Capture the cell that displays the provided text and extract its [x, y] central coordinate. 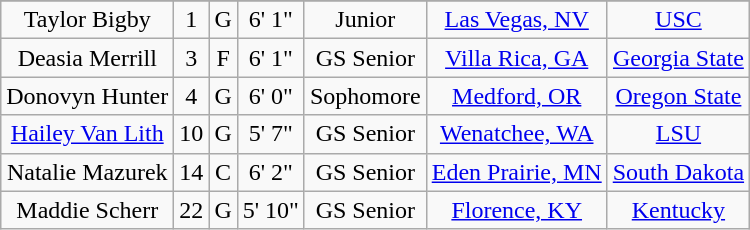
5' 10" [270, 210]
1 [192, 20]
22 [192, 210]
LSU [678, 134]
Kentucky [678, 210]
Deasia Merrill [88, 58]
Wenatchee, WA [516, 134]
3 [192, 58]
C [223, 172]
Donovyn Hunter [88, 96]
6' 2" [270, 172]
Florence, KY [516, 210]
Villa Rica, GA [516, 58]
Natalie Mazurek [88, 172]
Maddie Scherr [88, 210]
Georgia State [678, 58]
Las Vegas, NV [516, 20]
Oregon State [678, 96]
14 [192, 172]
Medford, OR [516, 96]
5' 7" [270, 134]
Hailey Van Lith [88, 134]
10 [192, 134]
South Dakota [678, 172]
6' 0" [270, 96]
Taylor Bigby [88, 20]
F [223, 58]
Eden Prairie, MN [516, 172]
Sophomore [365, 96]
4 [192, 96]
USC [678, 20]
Junior [365, 20]
